Return the [x, y] coordinate for the center point of the cell that contains the specified text.  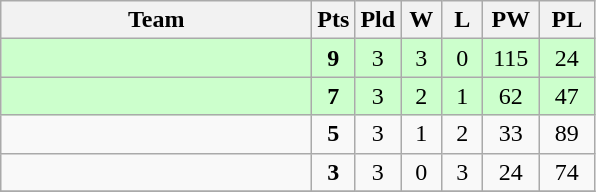
Pld [378, 20]
PW [511, 20]
L [462, 20]
9 [334, 58]
5 [334, 134]
33 [511, 134]
47 [567, 96]
89 [567, 134]
Team [156, 20]
Pts [334, 20]
7 [334, 96]
74 [567, 172]
115 [511, 58]
W [422, 20]
62 [511, 96]
PL [567, 20]
